Scan for the cell matching the given text and deliver its [X, Y] coordinate at center. 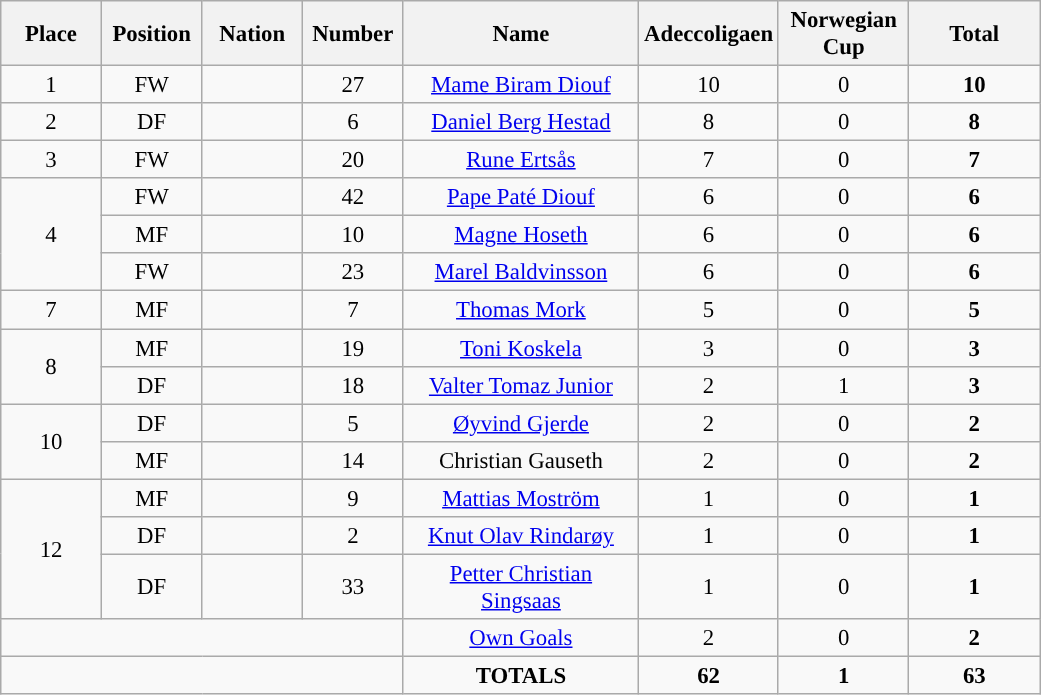
Petter Christian Singsaas [521, 586]
27 [354, 85]
Magne Hoseth [521, 235]
Position [152, 34]
Knut Olav Rindarøy [521, 536]
Toni Koskela [521, 348]
62 [709, 675]
Place [52, 34]
63 [974, 675]
14 [354, 460]
18 [354, 385]
Name [521, 34]
42 [354, 197]
Øyvind Gjerde [521, 423]
20 [354, 160]
Valter Tomaz Junior [521, 385]
Thomas Mork [521, 310]
33 [354, 586]
Mattias Moström [521, 498]
9 [354, 498]
TOTALS [521, 675]
Rune Ertsås [521, 160]
Christian Gauseth [521, 460]
Marel Baldvinsson [521, 273]
Nation [252, 34]
23 [354, 273]
Pape Paté Diouf [521, 197]
Adeccoligaen [709, 34]
19 [354, 348]
Number [354, 34]
Daniel Berg Hestad [521, 122]
Own Goals [521, 638]
12 [52, 549]
Total [974, 34]
4 [52, 234]
Mame Biram Diouf [521, 85]
Norwegian Cup [844, 34]
